Return the (x, y) coordinate for the center point of the cell that contains the specified text.  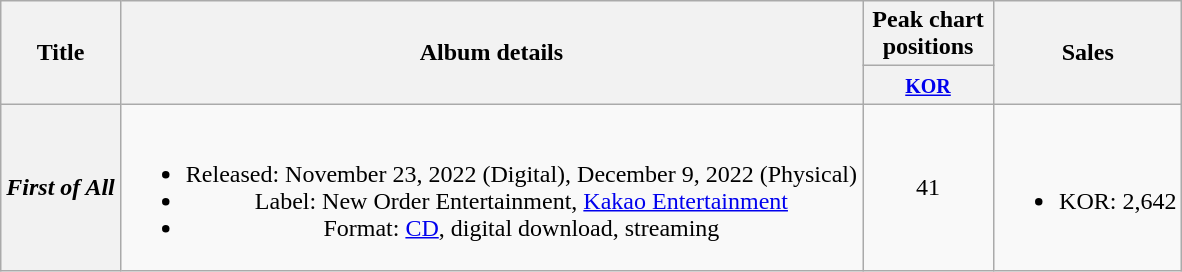
41 (928, 188)
Title (61, 52)
First of All (61, 188)
Album details (491, 52)
Sales (1088, 52)
KOR: 2,642 (1088, 188)
Peak chart positions (928, 34)
KOR (928, 85)
